Locate the cell with the specified text and output its [x, y] center coordinate. 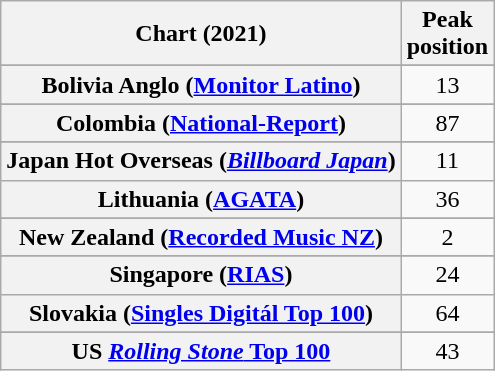
11 [447, 161]
87 [447, 123]
Bolivia Anglo (Monitor Latino) [201, 85]
Chart (2021) [201, 34]
Japan Hot Overseas (Billboard Japan) [201, 161]
Peakposition [447, 34]
Slovakia (Singles Digitál Top 100) [201, 313]
64 [447, 313]
Singapore (RIAS) [201, 275]
36 [447, 199]
24 [447, 275]
2 [447, 237]
43 [447, 351]
13 [447, 85]
US Rolling Stone Top 100 [201, 351]
Colombia (National-Report) [201, 123]
New Zealand (Recorded Music NZ) [201, 237]
Lithuania (AGATA) [201, 199]
